Detect which cell encompasses the target text, then output its (x, y) center coordinate. 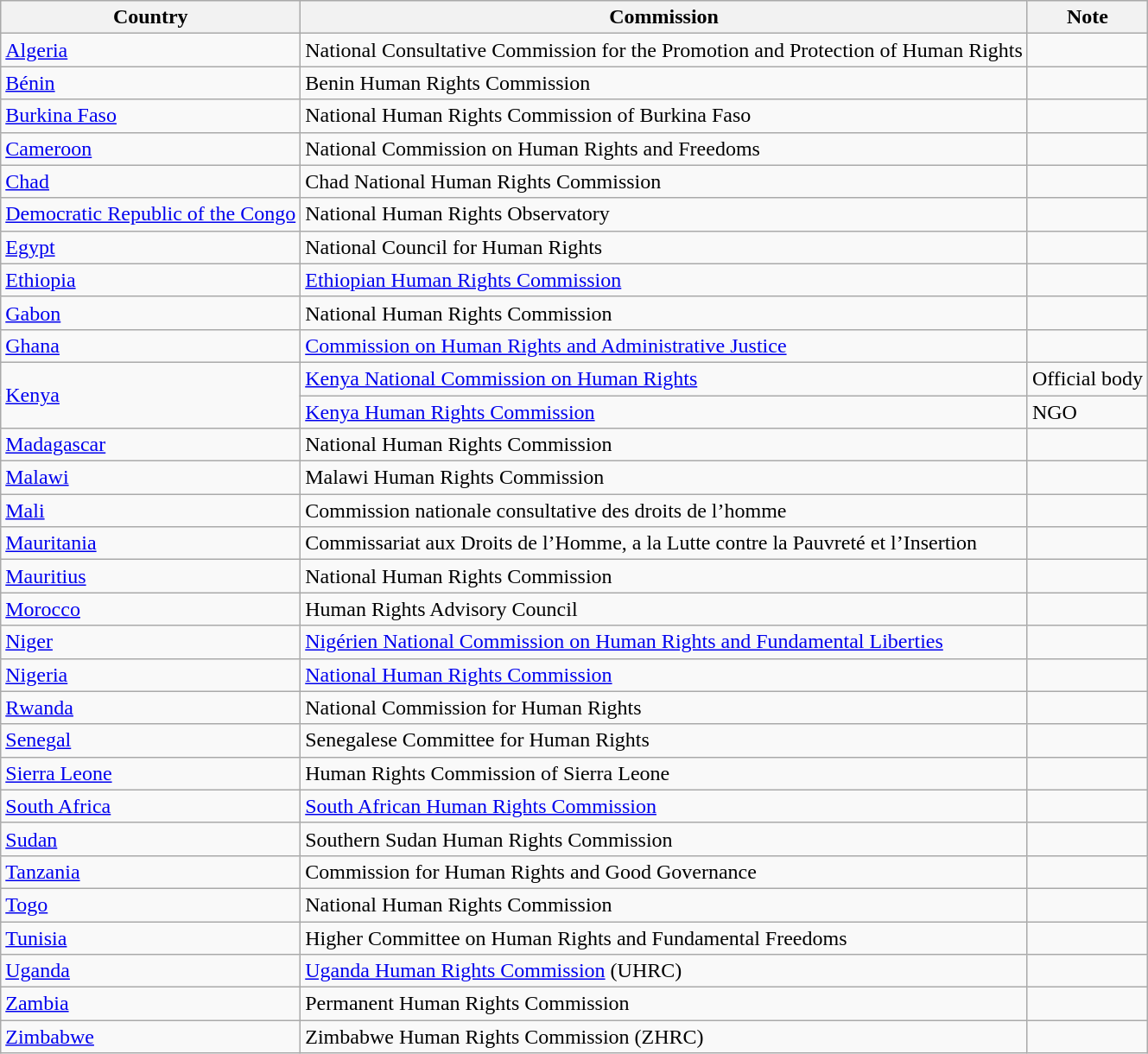
Kenya Human Rights Commission (664, 412)
Mali (150, 511)
South Africa (150, 806)
South African Human Rights Commission (664, 806)
Tanzania (150, 872)
Chad (150, 181)
Human Rights Commission of Sierra Leone (664, 773)
Morocco (150, 609)
Country (150, 17)
Mauritania (150, 543)
Togo (150, 905)
Kenya National Commission on Human Rights (664, 378)
Malawi (150, 478)
Uganda (150, 971)
Sierra Leone (150, 773)
Permanent Human Rights Commission (664, 1004)
Kenya (150, 395)
Zambia (150, 1004)
Niger (150, 642)
National Human Rights Observatory (664, 214)
Mauritius (150, 576)
Cameroon (150, 149)
Southern Sudan Human Rights Commission (664, 839)
Benin Human Rights Commission (664, 83)
National Commission on Human Rights and Freedoms (664, 149)
National Consultative Commission for the Promotion and Protection of Human Rights (664, 50)
Burkina Faso (150, 116)
Zimbabwe Human Rights Commission (ZHRC) (664, 1037)
Uganda Human Rights Commission (UHRC) (664, 971)
Tunisia (150, 937)
Senegalese Committee for Human Rights (664, 740)
Madagascar (150, 445)
Gabon (150, 313)
Ethiopia (150, 280)
Ghana (150, 346)
Human Rights Advisory Council (664, 609)
Commission (664, 17)
Nigérien National Commission on Human Rights and Fundamental Liberties (664, 642)
Commissariat aux Droits de l’Homme, a la Lutte contre la Pauvreté et l’Insertion (664, 543)
Ethiopian Human Rights Commission (664, 280)
National Council for Human Rights (664, 247)
Egypt (150, 247)
National Commission for Human Rights (664, 708)
Commission nationale consultative des droits de l’homme (664, 511)
Nigeria (150, 675)
Commission on Human Rights and Administrative Justice (664, 346)
Sudan (150, 839)
Higher Committee on Human Rights and Fundamental Freedoms (664, 937)
Malawi Human Rights Commission (664, 478)
Algeria (150, 50)
NGO (1087, 412)
Senegal (150, 740)
Democratic Republic of the Congo (150, 214)
Commission for Human Rights and Good Governance (664, 872)
Rwanda (150, 708)
Zimbabwe (150, 1037)
Official body (1087, 378)
Note (1087, 17)
Chad National Human Rights Commission (664, 181)
Bénin (150, 83)
National Human Rights Commission of Burkina Faso (664, 116)
